Capture the cell that displays the provided text and extract its [X, Y] central coordinate. 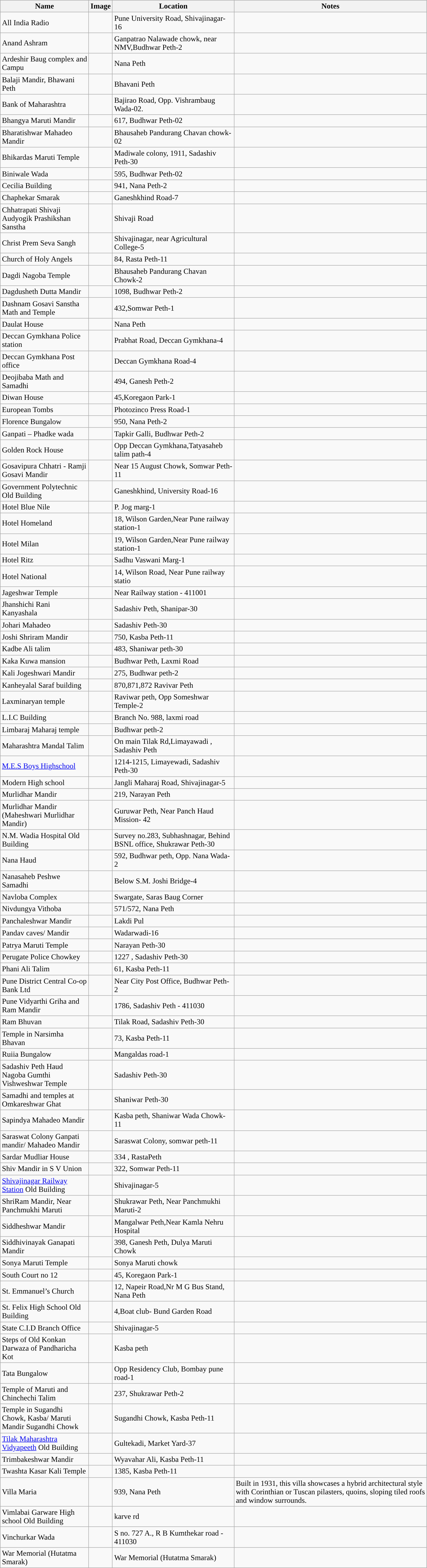
Twashta Kasar Kali Temple [45, 1471]
432,Somwar Peth-1 [173, 308]
Sonya Maruti chowk [173, 1263]
Ram Bhuvan [45, 1022]
592, Budhwar peth, Opp. Nana Wada-2 [173, 860]
4,Boat club- Bund Garden Road [173, 1312]
275, Budhwar peth-2 [173, 673]
N.M. Wadia Hospital Old Building [45, 840]
St. Emmanuel’s Church [45, 1291]
Sadhu Vaswani Marg-1 [173, 560]
Photozinco Press Road-1 [173, 410]
Modern High school [45, 783]
Cecilia Building [45, 186]
Jangli Maharaj Road, Shivajinagar-5 [173, 783]
State C.I.D Branch Office [45, 1328]
Shivajinagar Railway Station Old Building [45, 1185]
Dagdusheth Dutta Mandir [45, 292]
1786, Sadashiv Peth - 411030 [173, 1006]
Sadashiv Peth, Shanipar-30 [173, 609]
Raviwar peth, Opp Someshwar Temple-2 [173, 701]
Laxminaryan temple [45, 701]
Mangalwar Peth,Near Kamla Nehru Hospital [173, 1226]
Steps of Old Konkan Darwaza of Pandharicha Kot [45, 1348]
ShriRam Mandir, Near Panchmukhi Maruti [45, 1205]
Kasba peth, Shaniwar Wada Chowk-11 [173, 1120]
Samadhi and temples at Omkareshwar Ghat [45, 1100]
Temple in Sugandhi Chowk, Kasba/ Maruti Mandir Sugandhi Chowk [45, 1418]
Tilak Maharashtra Vidyapeeth Old Building [45, 1443]
Bhavani Peth [173, 84]
1227 , Sadashiv Peth-30 [173, 957]
322, Somwar Peth-11 [173, 1169]
Joshi Shriram Mandir [45, 637]
Bharatishwar Mahadeo Mandir [45, 137]
Opp Residency Club, Bombay pune road-1 [173, 1373]
Diwan House [45, 398]
571/572, Nana Peth [173, 909]
Johari Mahadeo [45, 625]
Navloba Complex [45, 897]
South Court no 12 [45, 1275]
Near City Post Office, Budhwar Peth-2 [173, 985]
Government Polytechnic Old Building [45, 491]
Balaji Mandir, Bhawani Peth [45, 84]
Patrya Maruti Temple [45, 945]
Prabhat Road, Deccan Gymkhana-4 [173, 340]
Church of Holy Angels [45, 259]
Murlidhar Mandir [45, 795]
Deojibaba Math and Samadhi [45, 381]
Jageshwar Temple [45, 593]
Saraswat Colony, somwar peth-11 [173, 1140]
P. Jog marg-1 [173, 507]
Chhatrapati Shivaji Audyogik Prashikshan Sanstha [45, 218]
Gosavipura Chhatri - Ramji Gosavi Mandir [45, 470]
Mangaldas road-1 [173, 1054]
Perugate Police Chowkey [45, 957]
M.E.S Boys Highschool [45, 766]
Temple in Narsimha Bhavan [45, 1038]
Villa Maria [45, 1492]
St. Felix High School Old Building [45, 1312]
Hotel Ritz [45, 560]
Christ Prem Seva Sangh [45, 243]
Lakdi Pul [173, 921]
Nanasaheb Peshwe Samadhi [45, 881]
Hotel Blue Nile [45, 507]
Sugandhi Chowk, Kasba Peth-11 [173, 1418]
237, Shukrawar Peth-2 [173, 1394]
Bhausaheb Pandurang Chavan chowk-02 [173, 137]
Dashnam Gosavi Sanstha Math and Temple [45, 308]
870,871,872 Ravivar Peth [173, 685]
Survey no.283, Subhashnagar, Behind BSNL office, Shukrawar Peth-30 [173, 840]
Image [101, 6]
Shaniwar Peth-30 [173, 1100]
Florence Bungalow [45, 422]
Ruiia Bungalow [45, 1054]
1385, Kasba Peth-11 [173, 1471]
Budhwar Peth, Laxmi Road [173, 661]
Limbaraj Maharaj temple [45, 729]
Anand Ashram [45, 43]
Pandav caves/ Mandir [45, 933]
Gultekadi, Market Yard-37 [173, 1443]
494, Ganesh Peth-2 [173, 381]
Saraswat Colony Ganpati mandir/ Mahadeo Mandir [45, 1140]
45,Koregaon Park-1 [173, 398]
Pune District Central Co-op Bank Ltd [45, 985]
398, Ganesh Peth, Dulya Maruti Chowk [173, 1246]
61, Kasba Peth-11 [173, 969]
Sapindya Mahadeo Mandir [45, 1120]
Narayan Peth-30 [173, 945]
Hotel Milan [45, 544]
Murlidhar Mandir (Maheshwari Murlidhar Mandir) [45, 815]
1214-1215, Limayewadi, Sadashiv Peth-30 [173, 766]
Siddheshwar Mandir [45, 1226]
12, Napeir Road,Nr M G Bus Stand, Nana Peth [173, 1291]
Golden Rock House [45, 450]
Near Railway station - 411001 [173, 593]
On main Tilak Rd,Limayawadi , Sadashiv Peth [173, 746]
Ganpatrao Nalawade chowk, near NMV,Budhwar Peth-2 [173, 43]
Nivdungya Vithoba [45, 909]
Kaka Kuwa mansion [45, 661]
Tapkir Galli, Budhwar Peth-2 [173, 434]
Kanheyalal Saraf building [45, 685]
Vinchurkar Wada [45, 1537]
73, Kasba Peth-11 [173, 1038]
Sadashiv Peth HaudNagoba GumthiVishweshwar Temple [45, 1075]
Shivajinagar, near Agricultural College-5 [173, 243]
Swargate, Saras Baug Corner [173, 897]
Budhwar peth-2 [173, 729]
Wyavahar Ali, Kasba Peth-11 [173, 1459]
84, Rasta Peth-11 [173, 259]
Jhanshichi Rani Kanyashala [45, 609]
Dagdi Nagoba Temple [45, 275]
Maharashtra Mandal Talim [45, 746]
Phani Ali Talim [45, 969]
Ganeshkhind, University Road-16 [173, 491]
595, Budhwar Peth-02 [173, 174]
941, Nana Peth-2 [173, 186]
Chaphekar Smarak [45, 198]
Ganeshkhind Road-7 [173, 198]
Deccan Gymkhana Police station [45, 340]
European Tombs [45, 410]
Kali Jogeshwari Mandir [45, 673]
Kadbe Ali talim [45, 649]
Tilak Road, Sadashiv Peth-30 [173, 1022]
483, Shaniwar peth-30 [173, 649]
S no. 727 A., R B Kumthekar road - 411030 [173, 1537]
Tata Bungalow [45, 1373]
Sardar Mudliar House [45, 1157]
1098, Budhwar Peth-2 [173, 292]
Biniwale Wada [45, 174]
Bhikardas Maruti Temple [45, 158]
L.I.C Building [45, 717]
Panchaleshwar Mandir [45, 921]
19, Wilson Garden,Near Pune railway station-1 [173, 544]
Guruwar Peth, Near Panch Haud Mission- 42 [173, 815]
219, Narayan Peth [173, 795]
Pune University Road, Shivajinagar-16 [173, 23]
Deccan Gymkhana Post office [45, 361]
Siddhivinayak Ganapati Mandir [45, 1246]
Opp Deccan Gymkhana,Tatyasaheb talim path-4 [173, 450]
45, Koregaon Park-1 [173, 1275]
Notes [330, 6]
Ardeshir Baug complex and Campu [45, 64]
Bhausaheb Pandurang Chavan Chowk-2 [173, 275]
Nana Haud [45, 860]
Pune Vidyarthi Griha and Ram Mandir [45, 1006]
Wadarwadi-16 [173, 933]
Madiwale colony, 1911, Sadashiv Peth-30 [173, 158]
14, Wilson Road, Near Pune railway statio [173, 577]
950, Nana Peth-2 [173, 422]
Ganpati – Phadke wada [45, 434]
334 , RastaPeth [173, 1157]
Hotel Homeland [45, 524]
Temple of Maruti and Chinchechi Talim [45, 1394]
Bhangya Maruti Mandir [45, 121]
Location [173, 6]
Near 15 August Chowk, Somwar Peth-11 [173, 470]
Shivaji Road [173, 218]
Hotel National [45, 577]
Trimbakeshwar Mandir [45, 1459]
Bajirao Road, Opp. Vishrambaug Wada-02. [173, 105]
Branch No. 988, laxmi road [173, 717]
617, Budhwar Peth-02 [173, 121]
Shukrawar Peth, Near Panchmukhi Maruti-2 [173, 1205]
Deccan Gymkhana Road-4 [173, 361]
Below S.M. Joshi Bridge-4 [173, 881]
Vimlabai Garware High school Old Building [45, 1517]
Sonya Maruti Temple [45, 1263]
Shiv Mandir in S V Union [45, 1169]
Kasba peth [173, 1348]
Bank of Maharashtra [45, 105]
18, Wilson Garden,Near Pune railway station-1 [173, 524]
939, Nana Peth [173, 1492]
Daulat House [45, 324]
Name [45, 6]
750, Kasba Peth-11 [173, 637]
karve rd [173, 1517]
All India Radio [45, 23]
